Scan for the cell matching the given text and deliver its [x, y] coordinate at center. 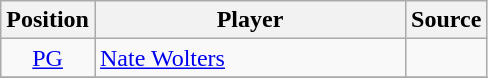
Nate Wolters [250, 58]
Player [250, 20]
Source [446, 20]
Position [48, 20]
PG [48, 58]
